Determine the [X, Y] coordinate at the center of the cell enclosing the given text.  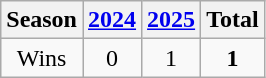
0 [112, 58]
2025 [172, 20]
Season [42, 20]
2024 [112, 20]
Total [233, 20]
Wins [42, 58]
